From the cell containing the given text, extract its center point as (x, y) coordinate. 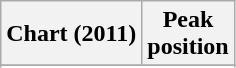
Chart (2011) (72, 34)
Peakposition (188, 34)
